Return (x, y) of the center of cell containing provided text 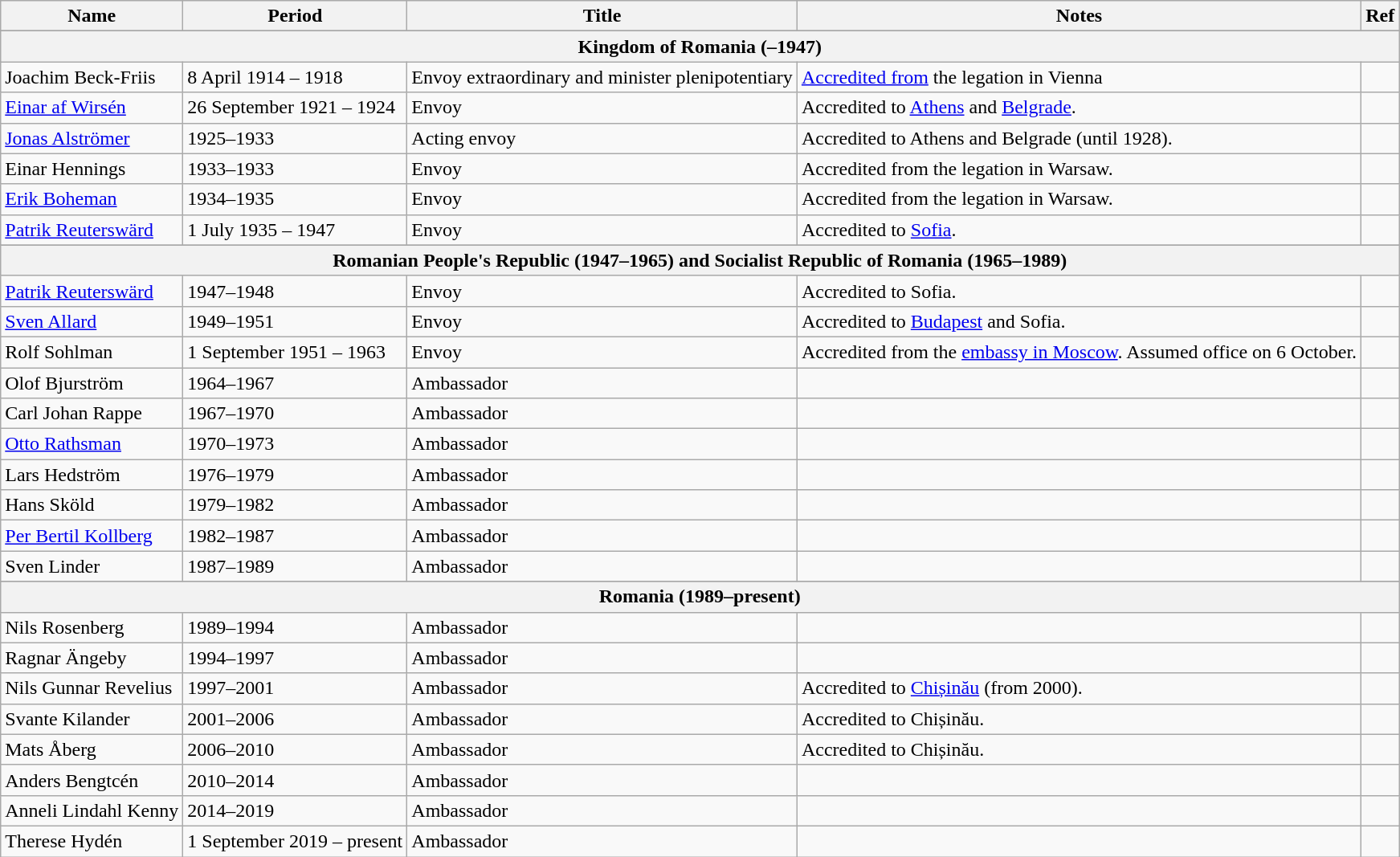
1947–1948 (296, 291)
2001–2006 (296, 719)
Kingdom of Romania (–1947) (700, 47)
1989–1994 (296, 627)
Accredited to Chișinău (from 2000). (1079, 688)
Accredited to Athens and Belgrade. (1079, 108)
1979–1982 (296, 505)
Ragnar Ängeby (92, 658)
1994–1997 (296, 658)
Accredited from the legation in Vienna (1079, 77)
Sven Linder (92, 566)
Anneli Lindahl Kenny (92, 810)
Lars Hedström (92, 475)
Acting envoy (602, 138)
Erik Boheman (92, 199)
Notes (1079, 16)
2010–2014 (296, 780)
Jonas Alströmer (92, 138)
1949–1951 (296, 321)
Accredited from the embassy in Moscow. Assumed office on 6 October. (1079, 352)
Name (92, 16)
Romania (1989–present) (700, 597)
2006–2010 (296, 749)
1987–1989 (296, 566)
26 September 1921 – 1924 (296, 108)
1967–1970 (296, 414)
Ref (1380, 16)
Therese Hydén (92, 841)
Einar Hennings (92, 169)
1925–1933 (296, 138)
1976–1979 (296, 475)
Nils Gunnar Revelius (92, 688)
1933–1933 (296, 169)
8 April 1914 – 1918 (296, 77)
Per Bertil Kollberg (92, 536)
Anders Bengtcén (92, 780)
Svante Kilander (92, 719)
1 September 1951 – 1963 (296, 352)
Title (602, 16)
Mats Åberg (92, 749)
1997–2001 (296, 688)
Joachim Beck-Friis (92, 77)
1 September 2019 – present (296, 841)
Envoy extraordinary and minister plenipotentiary (602, 77)
Accredited to Budapest and Sofia. (1079, 321)
Accredited to Athens and Belgrade (until 1928). (1079, 138)
1934–1935 (296, 199)
1982–1987 (296, 536)
Carl Johan Rappe (92, 414)
Hans Sköld (92, 505)
Olof Bjurström (92, 383)
Romanian People's Republic (1947–1965) and Socialist Republic of Romania (1965–1989) (700, 260)
Rolf Sohlman (92, 352)
Sven Allard (92, 321)
Einar af Wirsén (92, 108)
Nils Rosenberg (92, 627)
1970–1973 (296, 444)
Period (296, 16)
2014–2019 (296, 810)
1 July 1935 – 1947 (296, 230)
1964–1967 (296, 383)
Otto Rathsman (92, 444)
